From the cell containing the given text, extract its center point as [X, Y] coordinate. 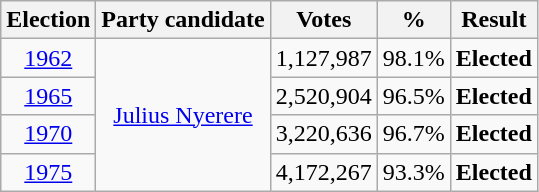
1,127,987 [324, 58]
1975 [48, 172]
1965 [48, 96]
Votes [324, 20]
2,520,904 [324, 96]
% [414, 20]
Election [48, 20]
3,220,636 [324, 134]
Result [494, 20]
96.5% [414, 96]
98.1% [414, 58]
4,172,267 [324, 172]
Julius Nyerere [183, 115]
96.7% [414, 134]
1970 [48, 134]
Party candidate [183, 20]
93.3% [414, 172]
1962 [48, 58]
